Detect which cell encompasses the target text, then output its [x, y] center coordinate. 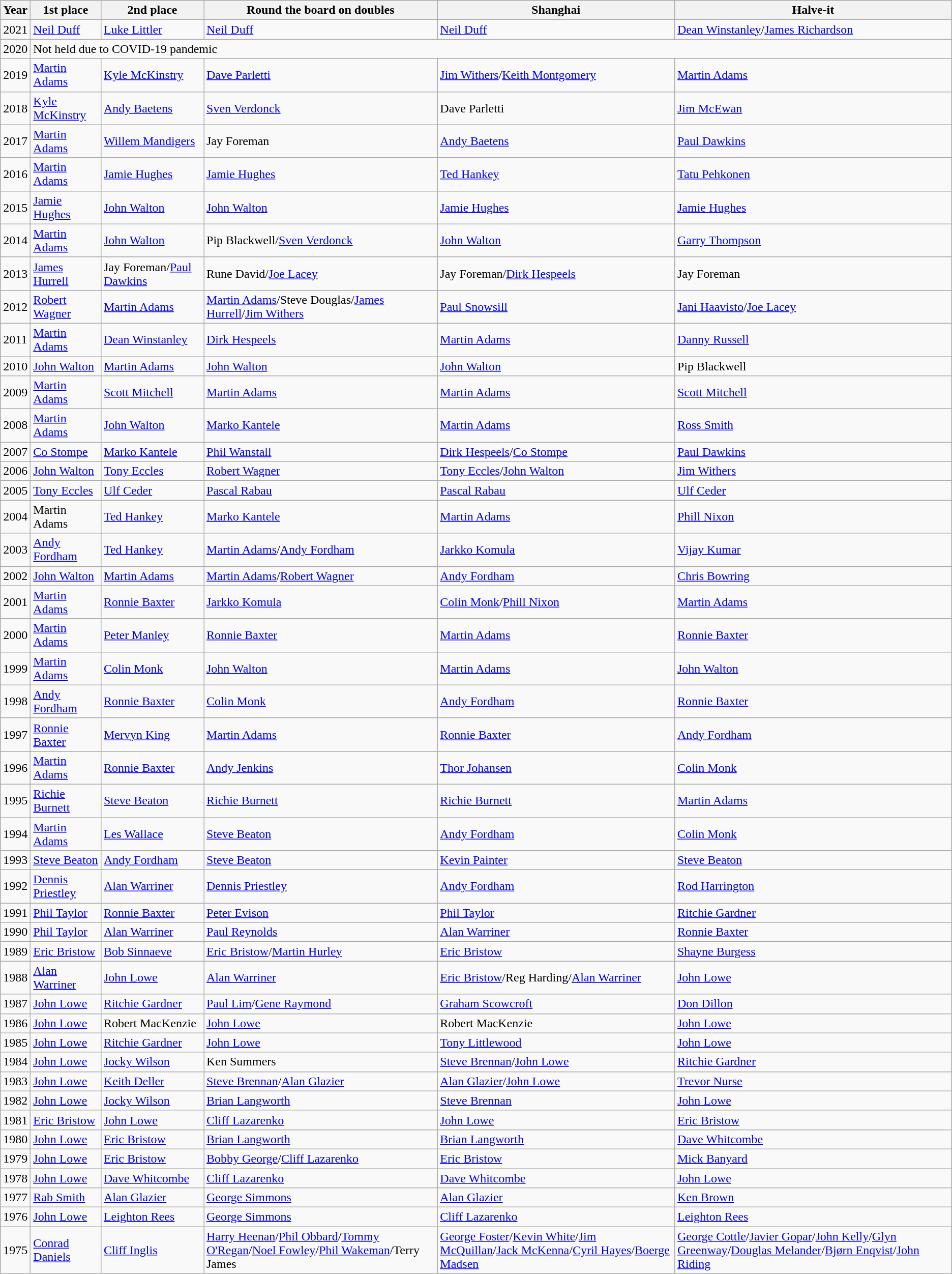
Dirk Hespeels [320, 340]
Steve Brennan [556, 1101]
Ken Brown [813, 1198]
1997 [15, 735]
1979 [15, 1159]
2013 [15, 274]
Graham Scowcroft [556, 1004]
2014 [15, 240]
George Cottle/Javier Gopar/John Kelly/Glyn Greenway/Douglas Melander/Bjørn Enqvist/John Riding [813, 1250]
2000 [15, 635]
Trevor Nurse [813, 1081]
Cliff Inglis [152, 1250]
2002 [15, 576]
Phill Nixon [813, 517]
1996 [15, 767]
Jay Foreman/Dirk Hespeels [556, 274]
Jim McEwan [813, 108]
Mick Banyard [813, 1159]
Pip Blackwell [813, 366]
Tony Eccles/John Walton [556, 471]
Bob Sinnaeve [152, 951]
Rab Smith [66, 1198]
Bobby George/Cliff Lazarenko [320, 1159]
1994 [15, 833]
Dean Winstanley/James Richardson [813, 30]
Ken Summers [320, 1062]
2021 [15, 30]
Alan Glazier/John Lowe [556, 1081]
James Hurrell [66, 274]
Chris Bowring [813, 576]
1975 [15, 1250]
Round the board on doubles [320, 10]
Steve Brennan/John Lowe [556, 1062]
2nd place [152, 10]
1992 [15, 886]
2015 [15, 208]
1978 [15, 1178]
2007 [15, 452]
2003 [15, 549]
Pip Blackwell/Sven Verdonck [320, 240]
Steve Brennan/Alan Glazier [320, 1081]
2011 [15, 340]
Jani Haavisto/Joe Lacey [813, 306]
1980 [15, 1139]
1983 [15, 1081]
Martin Adams/Robert Wagner [320, 576]
Luke Littler [152, 30]
Conrad Daniels [66, 1250]
2017 [15, 141]
Don Dillon [813, 1004]
1985 [15, 1043]
2012 [15, 306]
2001 [15, 602]
Eric Bristow/Reg Harding/Alan Warriner [556, 978]
Harry Heenan/Phil Obbard/Tommy O'Regan/Noel Fowley/Phil Wakeman/Terry James [320, 1250]
Eric Bristow/Martin Hurley [320, 951]
Halve-it [813, 10]
1990 [15, 932]
Tony Littlewood [556, 1043]
1984 [15, 1062]
2016 [15, 174]
Year [15, 10]
Sven Verdonck [320, 108]
2004 [15, 517]
1989 [15, 951]
1988 [15, 978]
2019 [15, 75]
Tatu Pehkonen [813, 174]
Peter Manley [152, 635]
Co Stompe [66, 452]
Rod Harrington [813, 886]
1987 [15, 1004]
Paul Reynolds [320, 932]
Paul Lim/Gene Raymond [320, 1004]
Les Wallace [152, 833]
2020 [15, 49]
Peter Evison [320, 913]
1993 [15, 860]
Jim Withers [813, 471]
1981 [15, 1120]
Rune David/Joe Lacey [320, 274]
Colin Monk/Phill Nixon [556, 602]
Garry Thompson [813, 240]
Shayne Burgess [813, 951]
Not held due to COVID-19 pandemic [491, 49]
1st place [66, 10]
Dirk Hespeels/Co Stompe [556, 452]
Dean Winstanley [152, 340]
Ross Smith [813, 425]
1977 [15, 1198]
Danny Russell [813, 340]
2005 [15, 490]
2008 [15, 425]
1986 [15, 1023]
Willem Mandigers [152, 141]
Martin Adams/Andy Fordham [320, 549]
1976 [15, 1217]
Vijay Kumar [813, 549]
1991 [15, 913]
Jim Withers/Keith Montgomery [556, 75]
Martin Adams/Steve Douglas/James Hurrell/Jim Withers [320, 306]
2018 [15, 108]
1995 [15, 801]
Paul Snowsill [556, 306]
2010 [15, 366]
2009 [15, 393]
1999 [15, 669]
George Foster/Kevin White/Jim McQuillan/Jack McKenna/Cyril Hayes/Boerge Madsen [556, 1250]
1982 [15, 1101]
Mervyn King [152, 735]
1998 [15, 701]
Kevin Painter [556, 860]
Thor Johansen [556, 767]
Jay Foreman/Paul Dawkins [152, 274]
Keith Deller [152, 1081]
Andy Jenkins [320, 767]
Shanghai [556, 10]
Phil Wanstall [320, 452]
2006 [15, 471]
